Determine the [x, y] coordinate at the center of the cell enclosing the given text.  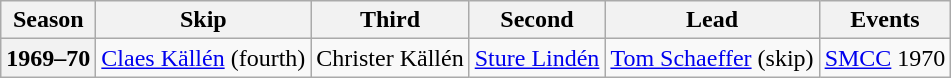
Christer Källén [390, 58]
SMCC 1970 [885, 58]
Sture Lindén [537, 58]
Claes Källén (fourth) [204, 58]
Tom Schaeffer (skip) [712, 58]
Third [390, 20]
Skip [204, 20]
Lead [712, 20]
Season [48, 20]
1969–70 [48, 58]
Events [885, 20]
Second [537, 20]
